Scan for the cell matching the given text and deliver its (x, y) coordinate at center. 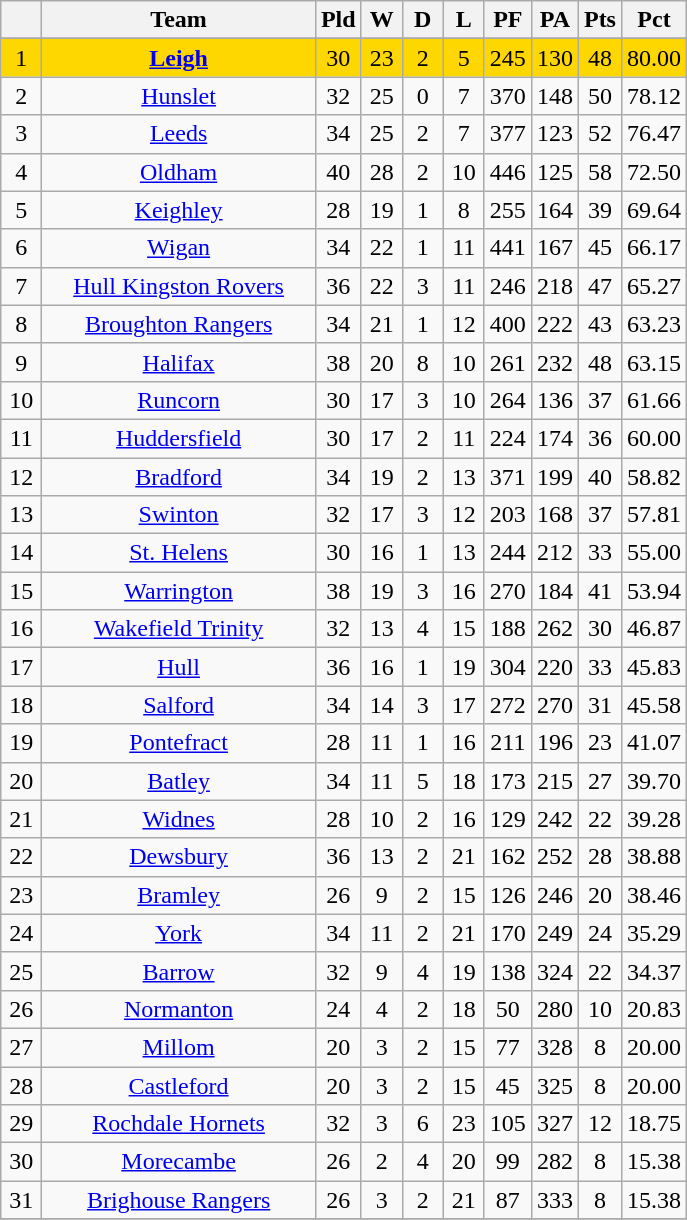
Hull (179, 667)
212 (554, 553)
327 (554, 1124)
69.64 (654, 210)
76.47 (654, 134)
45.58 (654, 705)
Keighley (179, 210)
0 (422, 96)
66.17 (654, 248)
224 (508, 438)
63.23 (654, 324)
262 (554, 629)
Castleford (179, 1085)
Huddersfield (179, 438)
Oldham (179, 172)
215 (554, 781)
Wakefield Trinity (179, 629)
58 (600, 172)
218 (554, 286)
264 (508, 400)
34.37 (654, 971)
Pontefract (179, 743)
138 (508, 971)
129 (508, 819)
18.75 (654, 1124)
W (382, 20)
211 (508, 743)
38.88 (654, 857)
244 (508, 553)
370 (508, 96)
188 (508, 629)
123 (554, 134)
280 (554, 1009)
29 (22, 1124)
61.66 (654, 400)
Broughton Rangers (179, 324)
167 (554, 248)
162 (508, 857)
St. Helens (179, 553)
L (464, 20)
35.29 (654, 933)
130 (554, 58)
272 (508, 705)
72.50 (654, 172)
Halifax (179, 362)
441 (508, 248)
255 (508, 210)
170 (508, 933)
Millom (179, 1047)
38.46 (654, 895)
PF (508, 20)
39.70 (654, 781)
52 (600, 134)
Brighouse Rangers (179, 1200)
242 (554, 819)
136 (554, 400)
220 (554, 667)
41 (600, 591)
Pts (600, 20)
78.12 (654, 96)
261 (508, 362)
Pct (654, 20)
PA (554, 20)
Normanton (179, 1009)
Morecambe (179, 1162)
53.94 (654, 591)
41.07 (654, 743)
45.83 (654, 667)
Team (179, 20)
173 (508, 781)
222 (554, 324)
328 (554, 1047)
Swinton (179, 515)
304 (508, 667)
Batley (179, 781)
58.82 (654, 477)
Runcorn (179, 400)
Salford (179, 705)
60.00 (654, 438)
105 (508, 1124)
Widnes (179, 819)
203 (508, 515)
Hunslet (179, 96)
57.81 (654, 515)
Warrington (179, 591)
164 (554, 210)
325 (554, 1085)
York (179, 933)
371 (508, 477)
65.27 (654, 286)
39.28 (654, 819)
400 (508, 324)
Bramley (179, 895)
232 (554, 362)
377 (508, 134)
D (422, 20)
252 (554, 857)
87 (508, 1200)
333 (554, 1200)
Pld (338, 20)
Bradford (179, 477)
Dewsbury (179, 857)
Barrow (179, 971)
199 (554, 477)
148 (554, 96)
Leeds (179, 134)
Wigan (179, 248)
47 (600, 286)
43 (600, 324)
184 (554, 591)
55.00 (654, 553)
Leigh (179, 58)
245 (508, 58)
63.15 (654, 362)
324 (554, 971)
168 (554, 515)
174 (554, 438)
282 (554, 1162)
Rochdale Hornets (179, 1124)
196 (554, 743)
39 (600, 210)
77 (508, 1047)
46.87 (654, 629)
249 (554, 933)
Hull Kingston Rovers (179, 286)
20.83 (654, 1009)
99 (508, 1162)
125 (554, 172)
446 (508, 172)
126 (508, 895)
80.00 (654, 58)
